Detect which cell encompasses the target text, then output its [x, y] center coordinate. 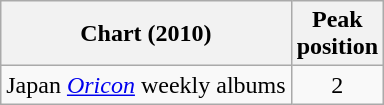
Peakposition [337, 34]
Chart (2010) [146, 34]
Japan Oricon weekly albums [146, 85]
2 [337, 85]
